Return the [x, y] coordinate for the center point of the cell that contains the specified text.  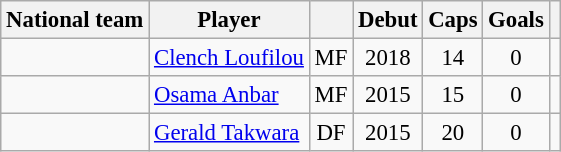
National team [75, 20]
15 [453, 95]
20 [453, 133]
14 [453, 58]
Gerald Takwara [230, 133]
2018 [388, 58]
DF [331, 133]
Caps [453, 20]
Debut [388, 20]
Goals [516, 20]
Clench Loufilou [230, 58]
Player [230, 20]
Osama Anbar [230, 95]
